Return the (X, Y) coordinate for the center point of the cell that contains the specified text.  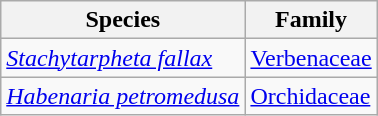
Orchidaceae (311, 96)
Species (123, 20)
Family (311, 20)
Habenaria petromedusa (123, 96)
Stachytarpheta fallax (123, 58)
Verbenaceae (311, 58)
